Output the [x, y] coordinate of the center of the cell containing the given text.  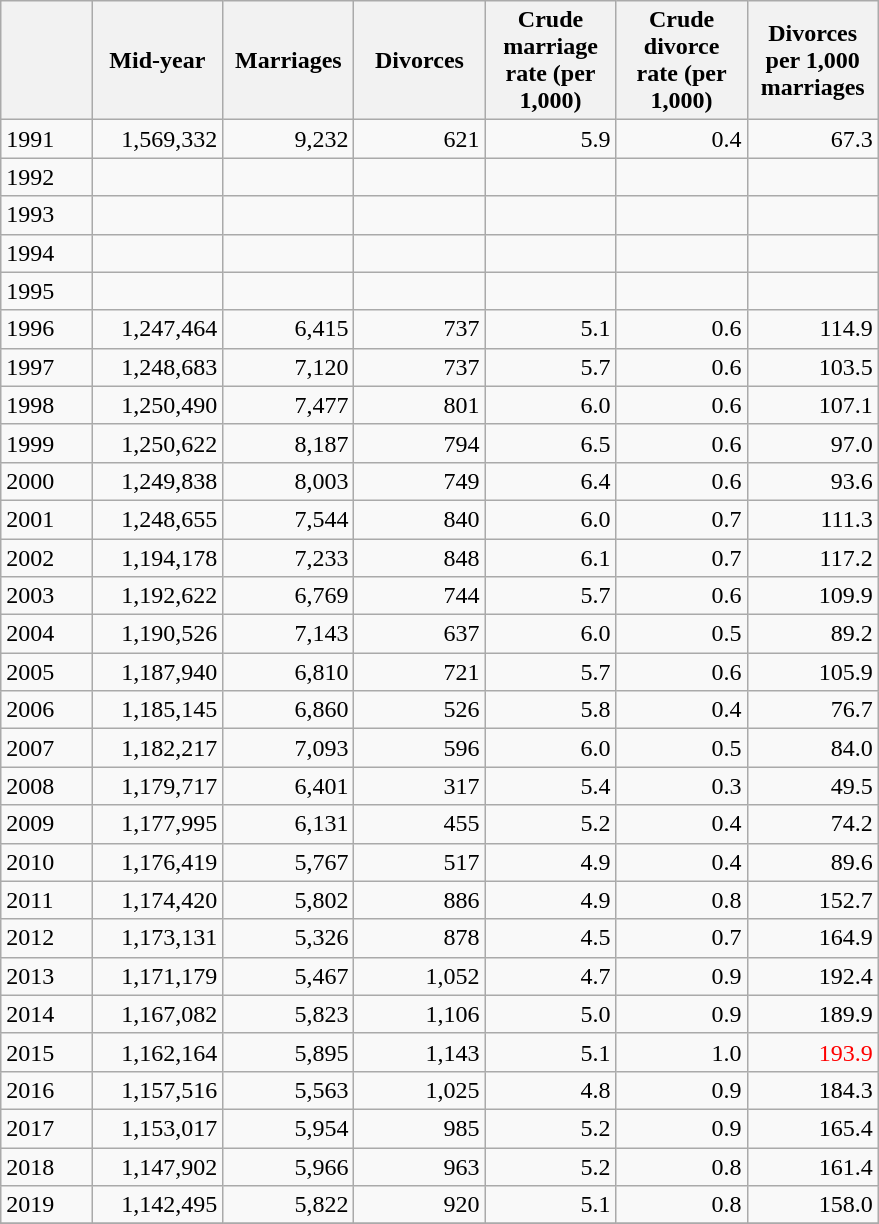
103.5 [812, 367]
1,185,145 [158, 710]
1,247,464 [158, 329]
1,248,683 [158, 367]
2018 [46, 1167]
1,162,164 [158, 1052]
5.4 [550, 786]
7,477 [288, 405]
6,415 [288, 329]
963 [420, 1167]
1,106 [420, 1014]
2000 [46, 481]
74.2 [812, 824]
985 [420, 1128]
7,093 [288, 748]
1,194,178 [158, 557]
920 [420, 1205]
1,248,655 [158, 519]
455 [420, 824]
Mid-year [158, 60]
1,249,838 [158, 481]
517 [420, 862]
9,232 [288, 139]
2013 [46, 976]
2008 [46, 786]
105.9 [812, 672]
111.3 [812, 519]
109.9 [812, 596]
5,954 [288, 1128]
878 [420, 938]
1994 [46, 253]
1,147,902 [158, 1167]
8,187 [288, 443]
89.6 [812, 862]
93.6 [812, 481]
1.0 [682, 1052]
97.0 [812, 443]
76.7 [812, 710]
2001 [46, 519]
840 [420, 519]
5,895 [288, 1052]
7,544 [288, 519]
801 [420, 405]
5.0 [550, 1014]
84.0 [812, 748]
721 [420, 672]
164.9 [812, 938]
848 [420, 557]
Crude marriage rate (per 1,000) [550, 60]
1,179,717 [158, 786]
2009 [46, 824]
1995 [46, 291]
5,767 [288, 862]
5,966 [288, 1167]
184.3 [812, 1090]
886 [420, 900]
2011 [46, 900]
114.9 [812, 329]
6,860 [288, 710]
749 [420, 481]
5,802 [288, 900]
192.4 [812, 976]
1,153,017 [158, 1128]
1,569,332 [158, 139]
2016 [46, 1090]
7,120 [288, 367]
2012 [46, 938]
1,250,622 [158, 443]
1993 [46, 215]
152.7 [812, 900]
1,052 [420, 976]
1,176,419 [158, 862]
1998 [46, 405]
317 [420, 786]
637 [420, 634]
1997 [46, 367]
1992 [46, 177]
161.4 [812, 1167]
596 [420, 748]
8,003 [288, 481]
189.9 [812, 1014]
4.8 [550, 1090]
158.0 [812, 1205]
1,174,420 [158, 900]
6,131 [288, 824]
1991 [46, 139]
165.4 [812, 1128]
1999 [46, 443]
Divorces per 1,000 marriages [812, 60]
4.7 [550, 976]
2014 [46, 1014]
2005 [46, 672]
Divorces [420, 60]
1,187,940 [158, 672]
2004 [46, 634]
1,190,526 [158, 634]
7,143 [288, 634]
1,157,516 [158, 1090]
1,171,179 [158, 976]
117.2 [812, 557]
1,173,131 [158, 938]
67.3 [812, 139]
0.3 [682, 786]
621 [420, 139]
1,025 [420, 1090]
6.1 [550, 557]
49.5 [812, 786]
6,401 [288, 786]
6,810 [288, 672]
5,326 [288, 938]
6,769 [288, 596]
2003 [46, 596]
1,250,490 [158, 405]
2019 [46, 1205]
4.5 [550, 938]
6.4 [550, 481]
2015 [46, 1052]
5,563 [288, 1090]
2006 [46, 710]
1,143 [420, 1052]
1,182,217 [158, 748]
1996 [46, 329]
Crude divorce rate (per 1,000) [682, 60]
193.9 [812, 1052]
5.9 [550, 139]
2002 [46, 557]
6.5 [550, 443]
2007 [46, 748]
794 [420, 443]
2017 [46, 1128]
5.8 [550, 710]
5,822 [288, 1205]
2010 [46, 862]
107.1 [812, 405]
744 [420, 596]
5,823 [288, 1014]
7,233 [288, 557]
1,192,622 [158, 596]
526 [420, 710]
1,142,495 [158, 1205]
Marriages [288, 60]
89.2 [812, 634]
1,177,995 [158, 824]
1,167,082 [158, 1014]
5,467 [288, 976]
